Locate the cell with the specified text and output its (x, y) center coordinate. 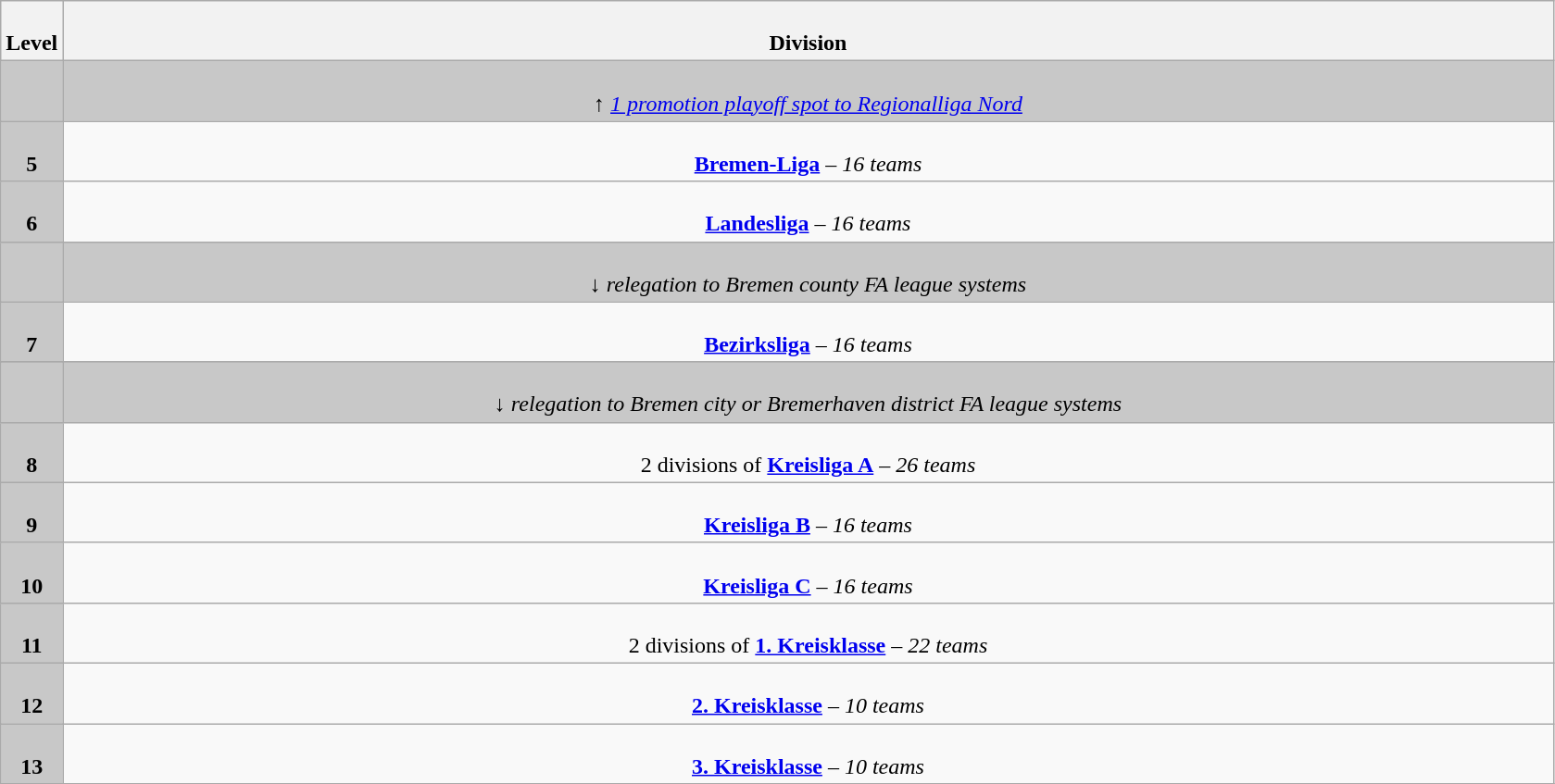
Division (808, 31)
2 divisions of 1. Kreisklasse – 22 teams (808, 633)
↓ relegation to Bremen city or Bremerhaven district FA league systems (808, 392)
Kreisliga B – 16 teams (808, 513)
8 (31, 452)
↓ relegation to Bremen county FA league systems (808, 272)
2. Kreisklasse – 10 teams (808, 692)
Landesliga – 16 teams (808, 211)
Kreisliga C – 16 teams (808, 572)
7 (31, 331)
↑ 1 promotion playoff spot to Regionalliga Nord (808, 91)
10 (31, 572)
Bremen-Liga – 16 teams (808, 152)
11 (31, 633)
12 (31, 692)
9 (31, 513)
Bezirksliga – 16 teams (808, 331)
5 (31, 152)
6 (31, 211)
3. Kreisklasse – 10 teams (808, 753)
2 divisions of Kreisliga A – 26 teams (808, 452)
Level (31, 31)
13 (31, 753)
